Capture the cell that displays the provided text and extract its (X, Y) central coordinate. 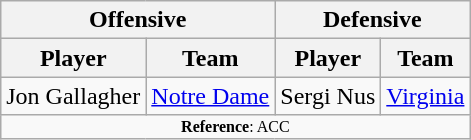
Reference: ACC (236, 127)
Virginia (426, 96)
Sergi Nus (328, 96)
Offensive (138, 20)
Jon Gallagher (74, 96)
Defensive (372, 20)
Notre Dame (210, 96)
